Return (x, y) of the center of cell containing provided text 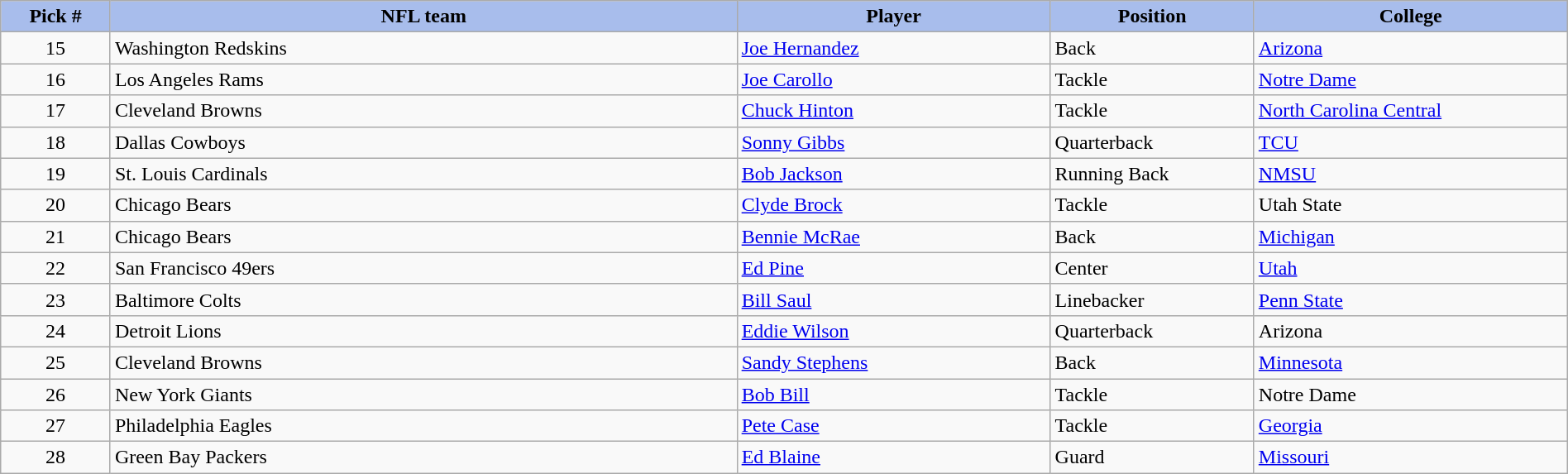
New York Giants (423, 395)
Chuck Hinton (893, 111)
25 (56, 362)
Dallas Cowboys (423, 142)
28 (56, 457)
Los Angeles Rams (423, 79)
Bob Bill (893, 395)
Baltimore Colts (423, 299)
Bennie McRae (893, 237)
26 (56, 395)
Missouri (1411, 457)
Joe Carollo (893, 79)
22 (56, 268)
16 (56, 79)
Detroit Lions (423, 331)
Georgia (1411, 426)
North Carolina Central (1411, 111)
Center (1152, 268)
23 (56, 299)
Position (1152, 17)
TCU (1411, 142)
21 (56, 237)
Pick # (56, 17)
Joe Hernandez (893, 48)
19 (56, 174)
20 (56, 205)
Sonny Gibbs (893, 142)
Running Back (1152, 174)
Philadelphia Eagles (423, 426)
Washington Redskins (423, 48)
St. Louis Cardinals (423, 174)
College (1411, 17)
Ed Pine (893, 268)
24 (56, 331)
Bob Jackson (893, 174)
Sandy Stephens (893, 362)
Ed Blaine (893, 457)
15 (56, 48)
17 (56, 111)
Penn State (1411, 299)
Guard (1152, 457)
Minnesota (1411, 362)
Linebacker (1152, 299)
Utah State (1411, 205)
Green Bay Packers (423, 457)
27 (56, 426)
San Francisco 49ers (423, 268)
Utah (1411, 268)
Bill Saul (893, 299)
NMSU (1411, 174)
Pete Case (893, 426)
NFL team (423, 17)
Michigan (1411, 237)
Clyde Brock (893, 205)
Player (893, 17)
18 (56, 142)
Eddie Wilson (893, 331)
